Detect which cell encompasses the target text, then output its [x, y] center coordinate. 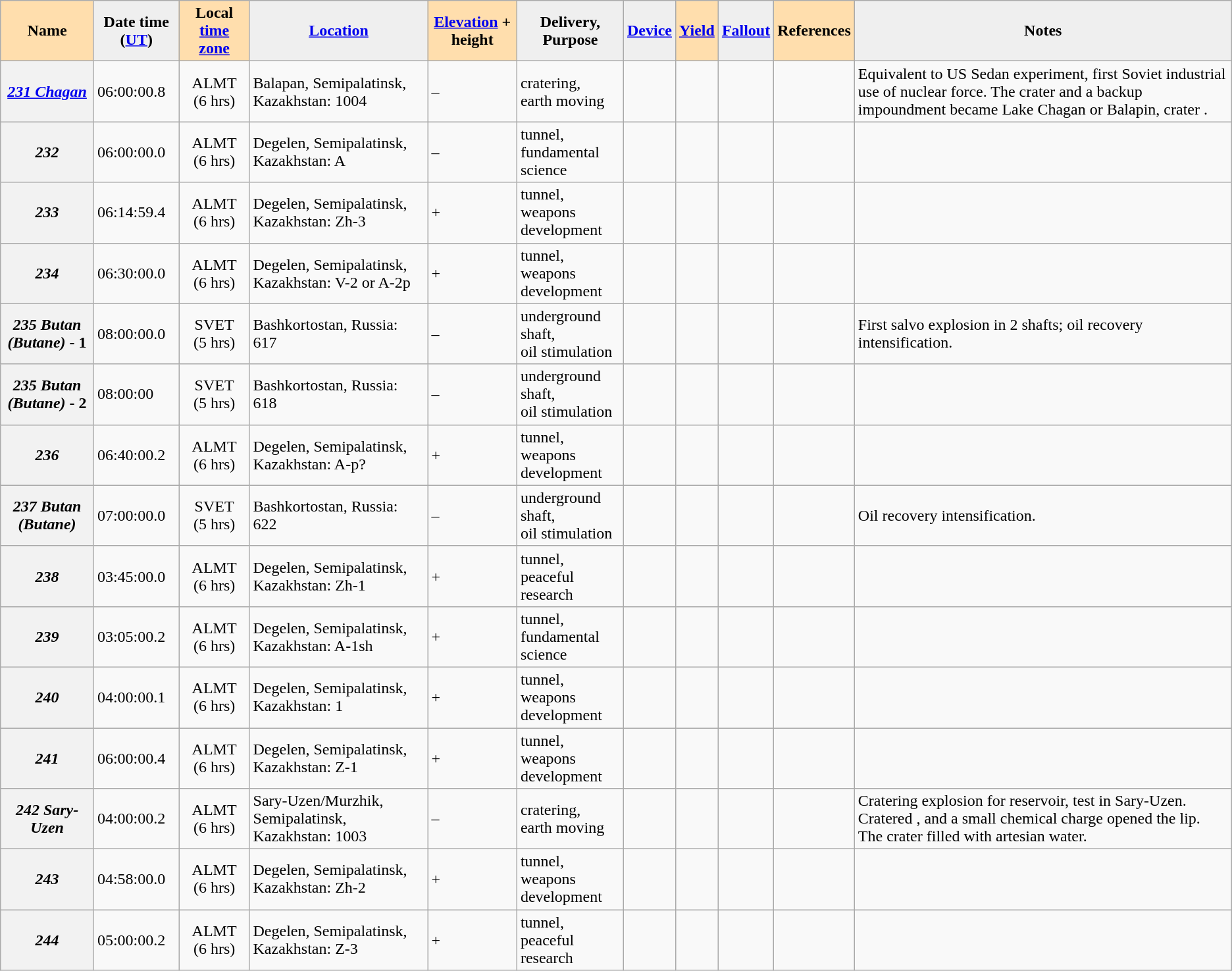
04:00:00.1 [136, 697]
Fallout [746, 31]
06:14:59.4 [136, 213]
03:05:00.2 [136, 637]
239 [47, 637]
Name [47, 31]
06:00:00.0 [136, 152]
04:58:00.0 [136, 879]
Degelen, Semipalatinsk, Kazakhstan: Z-3 [338, 940]
08:00:00 [136, 394]
03:45:00.0 [136, 576]
Balapan, Semipalatinsk, Kazakhstan: 1004 [338, 92]
Bashkortostan, Russia: 622 [338, 515]
Delivery, Purpose [570, 31]
243 [47, 879]
Degelen, Semipalatinsk, Kazakhstan: Zh-2 [338, 879]
06:30:00.0 [136, 273]
232 [47, 152]
Elevation + height [473, 31]
04:00:00.2 [136, 819]
06:40:00.2 [136, 455]
234 [47, 273]
06:00:00.4 [136, 758]
References [815, 31]
235 Butan (Butane) - 2 [47, 394]
Degelen, Semipalatinsk, Kazakhstan: A [338, 152]
07:00:00.0 [136, 515]
Degelen, Semipalatinsk, Kazakhstan: Zh-3 [338, 213]
Oil recovery intensification. [1042, 515]
Degelen, Semipalatinsk, Kazakhstan: A-1sh [338, 637]
244 [47, 940]
Degelen, Semipalatinsk, Kazakhstan: Z-1 [338, 758]
Degelen, Semipalatinsk, Kazakhstan: 1 [338, 697]
233 [47, 213]
Yield [696, 31]
06:00:00.8 [136, 92]
235 Butan (Butane) - 1 [47, 334]
238 [47, 576]
237 Butan (Butane) [47, 515]
05:00:00.2 [136, 940]
Location [338, 31]
Cratering explosion for reservoir, test in Sary-Uzen. Cratered , and a small chemical charge opened the lip. The crater filled with artesian water. [1042, 819]
Bashkortostan, Russia: 617 [338, 334]
Device [649, 31]
08:00:00.0 [136, 334]
First salvo explosion in 2 shafts; oil recovery intensification. [1042, 334]
Degelen, Semipalatinsk, Kazakhstan: A-p? [338, 455]
Local time zone [215, 31]
Sary-Uzen/Murzhik, Semipalatinsk, Kazakhstan: 1003 [338, 819]
242 Sary-Uzen [47, 819]
231 Chagan [47, 92]
236 [47, 455]
Date time (UT) [136, 31]
Degelen, Semipalatinsk, Kazakhstan: V-2 or A-2p [338, 273]
Degelen, Semipalatinsk, Kazakhstan: Zh-1 [338, 576]
240 [47, 697]
Bashkortostan, Russia: 618 [338, 394]
241 [47, 758]
Notes [1042, 31]
